Return [x, y] of the center of cell containing provided text 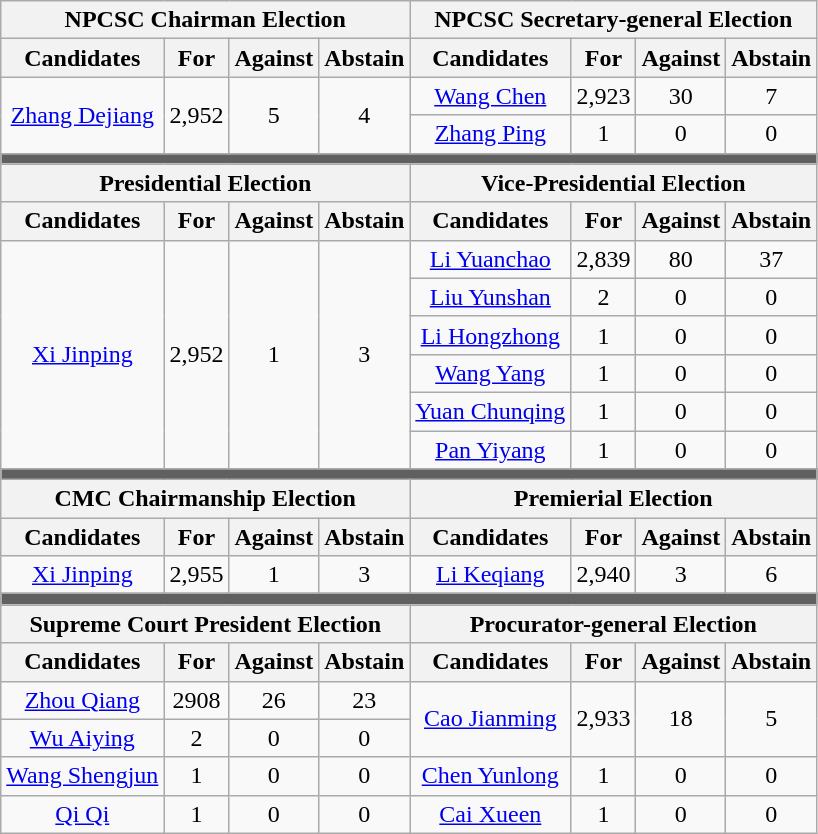
Cai Xueen [490, 814]
Li Yuanchao [490, 259]
Cao Jianming [490, 719]
2,933 [604, 719]
Presidential Election [206, 183]
37 [772, 259]
2,839 [604, 259]
Yuan Chunqing [490, 411]
Chen Yunlong [490, 776]
Supreme Court President Election [206, 624]
Wang Shengjun [82, 776]
2,923 [604, 96]
Procurator-general Election [614, 624]
Liu Yunshan [490, 297]
Wang Chen [490, 96]
30 [681, 96]
Li Hongzhong [490, 335]
80 [681, 259]
Li Keqiang [490, 575]
2,955 [196, 575]
Premierial Election [614, 499]
4 [364, 115]
Vice-Presidential Election [614, 183]
7 [772, 96]
18 [681, 719]
Qi Qi [82, 814]
Wang Yang [490, 373]
26 [274, 700]
Zhang Ping [490, 134]
2,940 [604, 575]
Zhang Dejiang [82, 115]
23 [364, 700]
NPCSC Secretary-general Election [614, 20]
2908 [196, 700]
6 [772, 575]
NPCSC Chairman Election [206, 20]
CMC Chairmanship Election [206, 499]
Zhou Qiang [82, 700]
Pan Yiyang [490, 449]
Wu Aiying [82, 738]
